Provide the [x, y] coordinate of the cell's center where the given text is located.  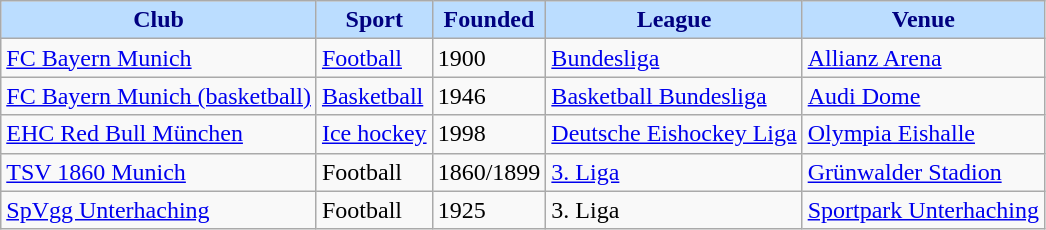
TSV 1860 Munich [159, 172]
EHC Red Bull München [159, 134]
1860/1899 [489, 172]
SpVgg Unterhaching [159, 210]
Club [159, 20]
Bundesliga [674, 58]
Olympia Eishalle [923, 134]
Grünwalder Stadion [923, 172]
Audi Dome [923, 96]
Basketball Bundesliga [674, 96]
Sport [374, 20]
Ice hockey [374, 134]
Sportpark Unterhaching [923, 210]
Basketball [374, 96]
FC Bayern Munich (basketball) [159, 96]
Deutsche Eishockey Liga [674, 134]
1925 [489, 210]
1946 [489, 96]
FC Bayern Munich [159, 58]
Venue [923, 20]
Allianz Arena [923, 58]
League [674, 20]
1998 [489, 134]
1900 [489, 58]
Founded [489, 20]
